Provide the [X, Y] coordinate of the cell's center where the given text is located.  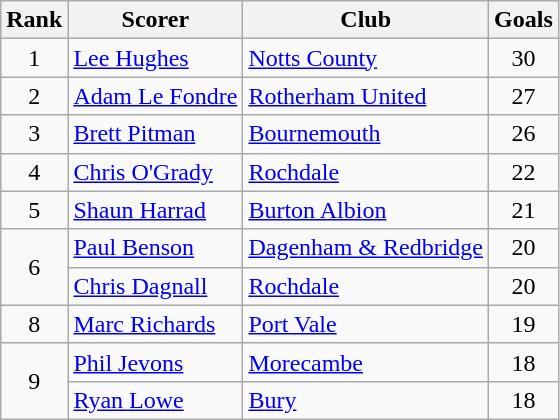
Lee Hughes [156, 58]
26 [524, 134]
5 [34, 210]
Paul Benson [156, 248]
30 [524, 58]
Notts County [366, 58]
8 [34, 324]
6 [34, 267]
Morecambe [366, 362]
3 [34, 134]
27 [524, 96]
Chris Dagnall [156, 286]
Dagenham & Redbridge [366, 248]
Rank [34, 20]
Chris O'Grady [156, 172]
4 [34, 172]
Brett Pitman [156, 134]
Ryan Lowe [156, 400]
Bury [366, 400]
Adam Le Fondre [156, 96]
9 [34, 381]
Phil Jevons [156, 362]
Bournemouth [366, 134]
2 [34, 96]
Port Vale [366, 324]
Marc Richards [156, 324]
22 [524, 172]
Rotherham United [366, 96]
Shaun Harrad [156, 210]
Club [366, 20]
1 [34, 58]
Scorer [156, 20]
Burton Albion [366, 210]
21 [524, 210]
Goals [524, 20]
19 [524, 324]
